Search for the cell housing the specified text and yield its (X, Y) center coordinate. 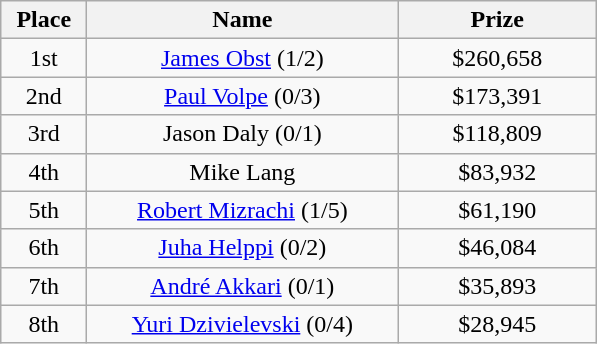
$46,084 (498, 248)
$28,945 (498, 324)
Place (44, 20)
Mike Lang (242, 172)
1st (44, 58)
6th (44, 248)
7th (44, 286)
Robert Mizrachi (1/5) (242, 210)
$260,658 (498, 58)
Juha Helppi (0/2) (242, 248)
3rd (44, 134)
André Akkari (0/1) (242, 286)
$173,391 (498, 96)
Prize (498, 20)
Jason Daly (0/1) (242, 134)
4th (44, 172)
2nd (44, 96)
$118,809 (498, 134)
$61,190 (498, 210)
James Obst (1/2) (242, 58)
Name (242, 20)
8th (44, 324)
$35,893 (498, 286)
Paul Volpe (0/3) (242, 96)
Yuri Dzivielevski (0/4) (242, 324)
$83,932 (498, 172)
5th (44, 210)
